Detect which cell encompasses the target text, then output its (x, y) center coordinate. 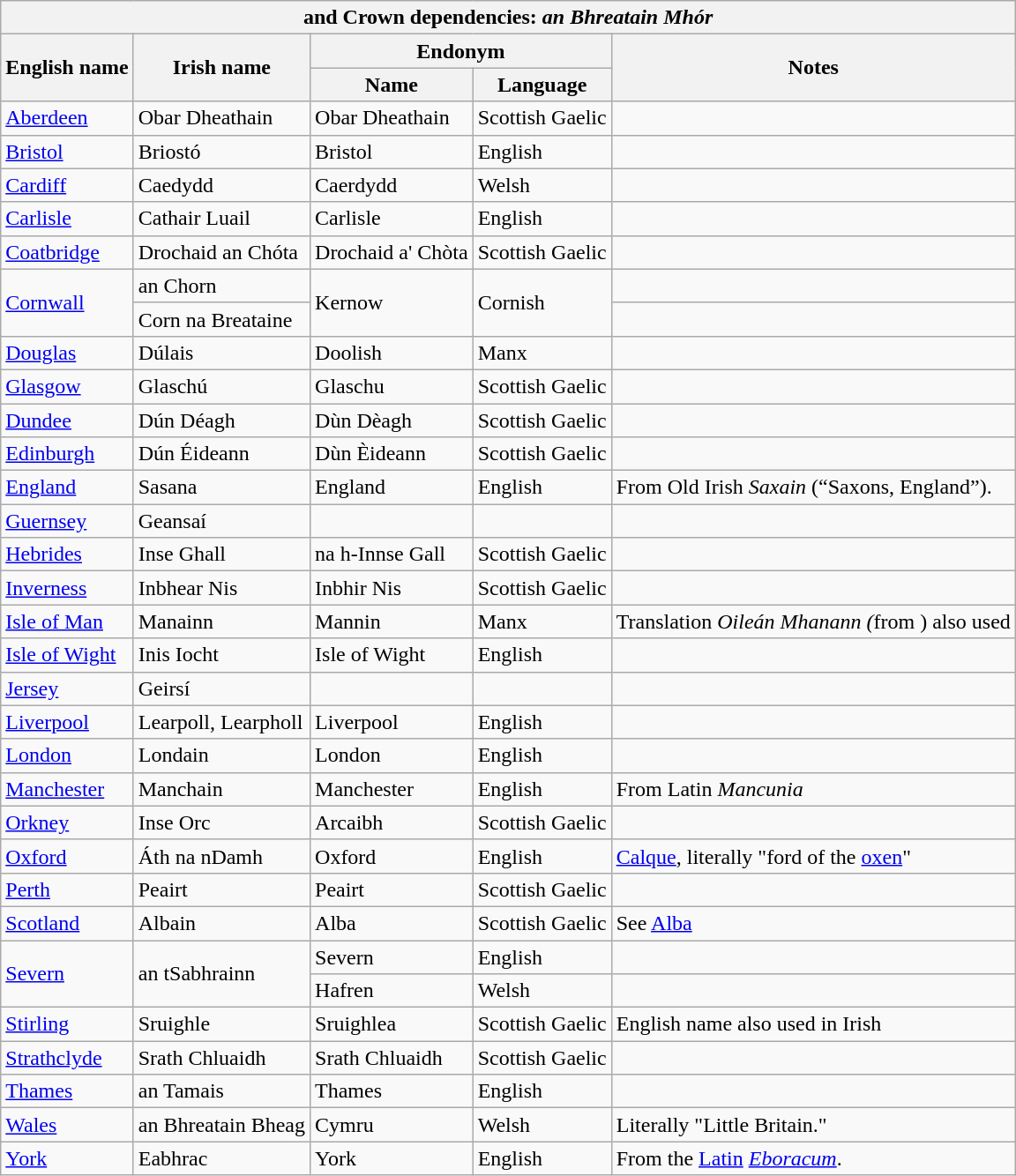
Edinburgh (67, 454)
Doolish (392, 353)
Inse Ghall (221, 555)
Manainn (221, 621)
an Bhreatain Bheag (221, 1125)
Cornish (542, 302)
Wales (67, 1125)
From Latin Mancunia (813, 789)
an tSabhrainn (221, 973)
Dúlais (221, 353)
Hafren (392, 991)
Áth na nDamh (221, 856)
Inbhir Nis (392, 588)
Irish name (221, 68)
Kernow (392, 302)
Dùn Èideann (392, 454)
an Tamais (221, 1091)
Scotland (67, 923)
Londain (221, 755)
Caerdydd (392, 185)
English name (67, 68)
English name also used in Irish (813, 1024)
Inse Orc (221, 822)
Dundee (67, 421)
and Crown dependencies: an Bhreatain Mhór (508, 18)
Manchain (221, 789)
Stirling (67, 1024)
From Old Irish Saxain (“Saxons, England”). (813, 488)
Hebrides (67, 555)
Douglas (67, 353)
From the Latin Eboracum. (813, 1158)
Isle of Man (67, 621)
Coatbridge (67, 252)
Inbhear Nis (221, 588)
Learpoll, Learpholl (221, 722)
Translation Oileán Mhanann (from ) also used (813, 621)
Briostó (221, 152)
See Alba (813, 923)
Sruighlea (392, 1024)
Aberdeen (67, 118)
Eabhrac (221, 1158)
Inverness (67, 588)
Sruighle (221, 1024)
Drochaid an Chóta (221, 252)
Orkney (67, 822)
Jersey (67, 688)
Arcaibh (392, 822)
Perth (67, 889)
Guernsey (67, 521)
Geirsí (221, 688)
na h-Innse Gall (392, 555)
Albain (221, 923)
Alba (392, 923)
Mannin (392, 621)
Literally "Little Britain." (813, 1125)
Name (392, 85)
Drochaid a' Chòta (392, 252)
Glaschú (221, 386)
Cymru (392, 1125)
Dún Déagh (221, 421)
an Chorn (221, 286)
Cardiff (67, 185)
Caedydd (221, 185)
Cathair Luail (221, 219)
Geansaí (221, 521)
Endonym (461, 51)
Glaschu (392, 386)
Dùn Dèagh (392, 421)
Inis Iocht (221, 655)
Notes (813, 68)
Calque, literally "ford of the oxen" (813, 856)
Corn na Breataine (221, 319)
Sasana (221, 488)
Glasgow (67, 386)
Cornwall (67, 302)
Dún Éideann (221, 454)
Language (542, 85)
Strathclyde (67, 1058)
